Detect which cell encompasses the target text, then output its [x, y] center coordinate. 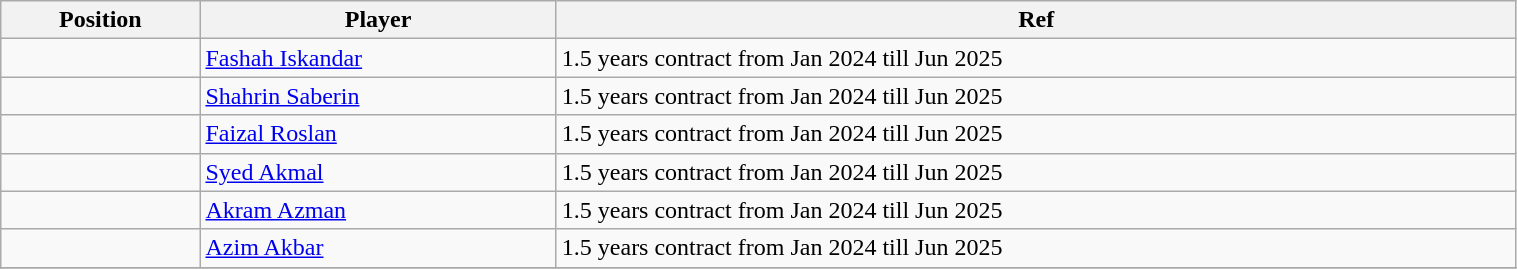
Shahrin Saberin [378, 96]
Ref [1036, 20]
Azim Akbar [378, 248]
Faizal Roslan [378, 134]
Syed Akmal [378, 172]
Player [378, 20]
Fashah Iskandar [378, 58]
Akram Azman [378, 210]
Position [100, 20]
